Locate the cell with the specified text and output its (x, y) center coordinate. 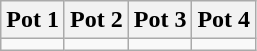
Pot 3 (160, 20)
Pot 4 (224, 20)
Pot 2 (96, 20)
Pot 1 (33, 20)
